Locate the cell with the specified text and output its [x, y] center coordinate. 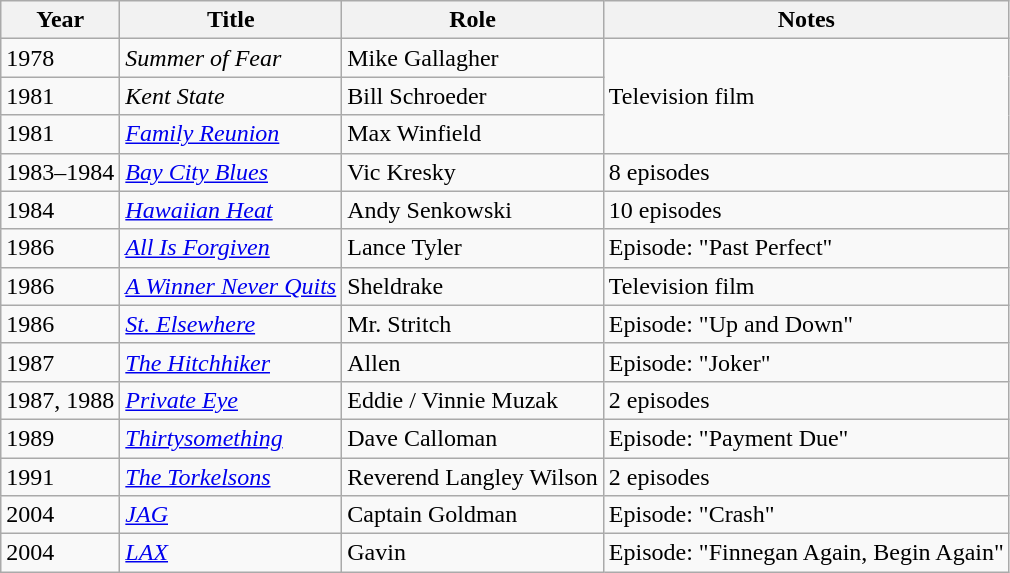
Episode: "Up and Down" [806, 324]
8 episodes [806, 172]
Reverend Langley Wilson [473, 477]
Title [231, 20]
LAX [231, 553]
10 episodes [806, 210]
1991 [60, 477]
St. Elsewhere [231, 324]
Private Eye [231, 400]
Allen [473, 362]
Bill Schroeder [473, 96]
Family Reunion [231, 134]
Dave Calloman [473, 438]
1989 [60, 438]
JAG [231, 515]
Lance Tyler [473, 248]
Episode: "Finnegan Again, Begin Again" [806, 553]
All Is Forgiven [231, 248]
Vic Kresky [473, 172]
Gavin [473, 553]
Mr. Stritch [473, 324]
Bay City Blues [231, 172]
Kent State [231, 96]
Notes [806, 20]
Andy Senkowski [473, 210]
1987, 1988 [60, 400]
Episode: "Past Perfect" [806, 248]
Captain Goldman [473, 515]
Year [60, 20]
1987 [60, 362]
Summer of Fear [231, 58]
1978 [60, 58]
Sheldrake [473, 286]
Episode: "Joker" [806, 362]
1984 [60, 210]
A Winner Never Quits [231, 286]
Mike Gallagher [473, 58]
Thirtysomething [231, 438]
Hawaiian Heat [231, 210]
Max Winfield [473, 134]
The Hitchhiker [231, 362]
1983–1984 [60, 172]
Eddie / Vinnie Muzak [473, 400]
The Torkelsons [231, 477]
Role [473, 20]
Episode: "Payment Due" [806, 438]
Episode: "Crash" [806, 515]
